Locate the cell with the specified text and output its [x, y] center coordinate. 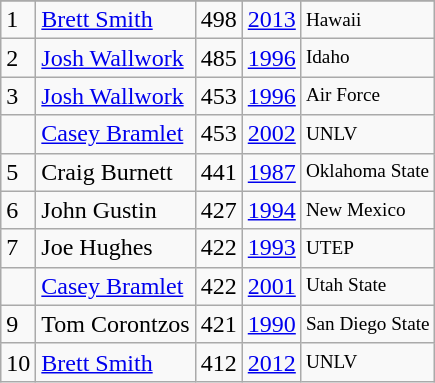
1987 [272, 172]
2013 [272, 20]
498 [218, 20]
Tom Corontzos [116, 324]
San Diego State [368, 324]
Idaho [368, 58]
UTEP [368, 248]
1994 [272, 210]
2 [18, 58]
New Mexico [368, 210]
1 [18, 20]
2002 [272, 134]
427 [218, 210]
6 [18, 210]
421 [218, 324]
1990 [272, 324]
Hawaii [368, 20]
412 [218, 362]
Joe Hughes [116, 248]
3 [18, 96]
485 [218, 58]
10 [18, 362]
Craig Burnett [116, 172]
Air Force [368, 96]
7 [18, 248]
Utah State [368, 286]
1993 [272, 248]
441 [218, 172]
5 [18, 172]
Oklahoma State [368, 172]
9 [18, 324]
2012 [272, 362]
2001 [272, 286]
John Gustin [116, 210]
